Return [X, Y] of the center of cell containing provided text 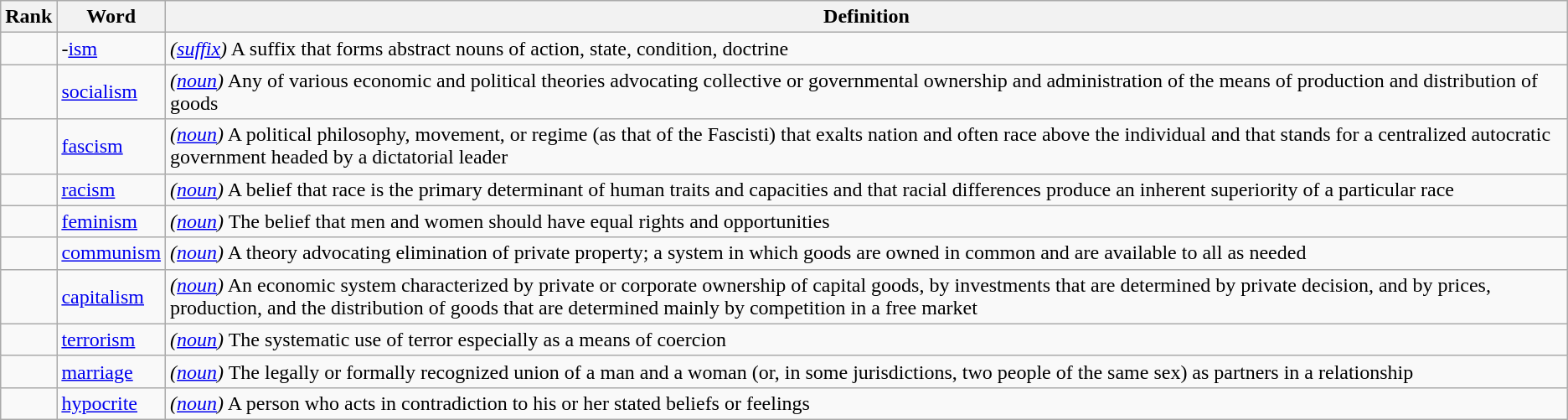
-ism [111, 49]
Definition [867, 17]
(suffix) A suffix that forms abstract nouns of action, state, condition, doctrine [867, 49]
terrorism [111, 340]
fascism [111, 146]
(noun) A theory advocating elimination of private property; a system in which goods are owned in common and are available to all as needed [867, 253]
capitalism [111, 297]
feminism [111, 221]
(noun) The belief that men and women should have equal rights and opportunities [867, 221]
socialism [111, 92]
Rank [28, 17]
communism [111, 253]
Word [111, 17]
(noun) The systematic use of terror especially as a means of coercion [867, 340]
marriage [111, 371]
racism [111, 189]
(noun) A person who acts in contradiction to his or her stated beliefs or feelings [867, 403]
hypocrite [111, 403]
